Return the [X, Y] coordinate for the center point of the cell that contains the specified text.  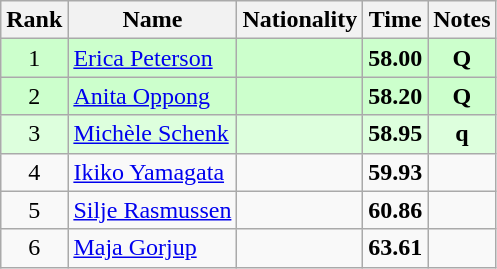
59.93 [396, 172]
60.86 [396, 210]
Nationality [300, 20]
Name [152, 20]
63.61 [396, 248]
5 [34, 210]
4 [34, 172]
Ikiko Yamagata [152, 172]
Erica Peterson [152, 58]
3 [34, 134]
Rank [34, 20]
Anita Oppong [152, 96]
1 [34, 58]
2 [34, 96]
58.95 [396, 134]
58.00 [396, 58]
Silje Rasmussen [152, 210]
Notes [462, 20]
Maja Gorjup [152, 248]
q [462, 134]
58.20 [396, 96]
Time [396, 20]
6 [34, 248]
Michèle Schenk [152, 134]
